Output the [x, y] coordinate of the center of the cell containing the given text.  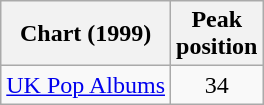
Chart (1999) [86, 34]
UK Pop Albums [86, 85]
Peakposition [217, 34]
34 [217, 85]
